Detect which cell encompasses the target text, then output its (x, y) center coordinate. 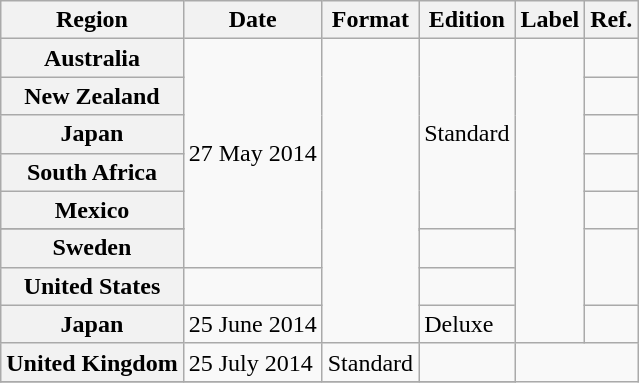
Label (550, 20)
Australia (92, 58)
25 July 2014 (252, 362)
New Zealand (92, 96)
South Africa (92, 172)
Ref. (612, 20)
United States (92, 286)
27 May 2014 (252, 153)
Format (370, 20)
25 June 2014 (252, 324)
Edition (467, 20)
Mexico (92, 210)
Deluxe (467, 324)
United Kingdom (92, 362)
Region (92, 20)
Sweden (92, 248)
Date (252, 20)
